Return (x, y) of the center of cell containing provided text 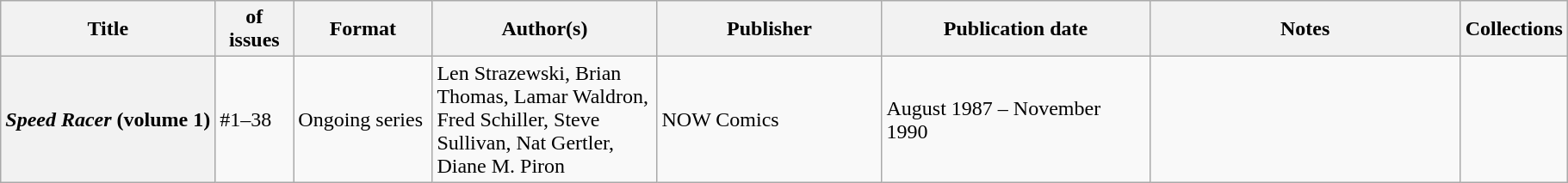
NOW Comics (770, 119)
August 1987 – November 1990 (1016, 119)
of issues (255, 29)
Collections (1514, 29)
Notes (1305, 29)
Publisher (770, 29)
Speed Racer (volume 1) (108, 119)
Author(s) (544, 29)
Title (108, 29)
Format (363, 29)
Publication date (1016, 29)
#1–38 (255, 119)
Ongoing series (363, 119)
Len Strazewski, Brian Thomas, Lamar Waldron, Fred Schiller, Steve Sullivan, Nat Gertler, Diane M. Piron (544, 119)
